Capture the cell that displays the provided text and extract its (x, y) central coordinate. 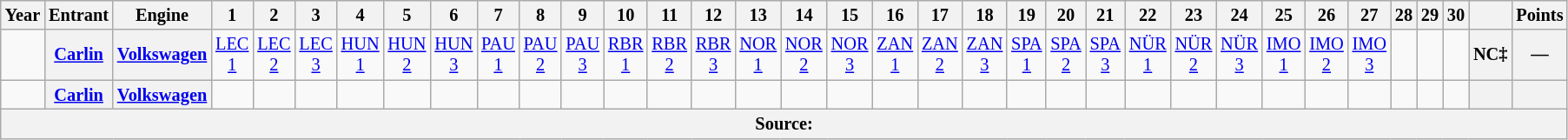
LEC1 (232, 55)
26 (1326, 15)
25 (1284, 15)
NÜR2 (1194, 55)
SPA1 (1027, 55)
15 (850, 15)
NÜR3 (1239, 55)
PAU3 (582, 55)
HUN1 (361, 55)
16 (895, 15)
IMO1 (1284, 55)
9 (582, 15)
17 (940, 15)
2 (274, 15)
Year (23, 15)
21 (1105, 15)
NC‡ (1491, 55)
22 (1148, 15)
IMO3 (1369, 55)
HUN3 (453, 55)
3 (315, 15)
NÜR1 (1148, 55)
14 (804, 15)
PAU1 (499, 55)
11 (669, 15)
IMO2 (1326, 55)
12 (713, 15)
Source: (784, 123)
24 (1239, 15)
Points (1539, 15)
8 (540, 15)
ZAN3 (985, 55)
4 (361, 15)
19 (1027, 15)
— (1539, 55)
HUN2 (407, 55)
ZAN2 (940, 55)
30 (1456, 15)
10 (625, 15)
RBR3 (713, 55)
PAU2 (540, 55)
LEC2 (274, 55)
23 (1194, 15)
29 (1430, 15)
6 (453, 15)
ZAN1 (895, 55)
RBR1 (625, 55)
NOR1 (758, 55)
SPA3 (1105, 55)
7 (499, 15)
20 (1065, 15)
28 (1404, 15)
13 (758, 15)
NOR2 (804, 55)
NOR3 (850, 55)
1 (232, 15)
RBR2 (669, 55)
SPA2 (1065, 55)
Entrant (78, 15)
18 (985, 15)
5 (407, 15)
Engine (162, 15)
27 (1369, 15)
LEC3 (315, 55)
